From the cell containing the given text, extract its center point as [x, y] coordinate. 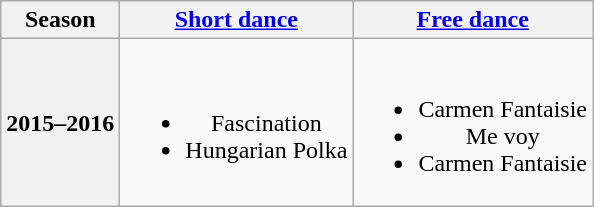
Free dance [473, 20]
2015–2016 [60, 122]
Carmen Fantaisie Me voy Carmen Fantaisie [473, 122]
Short dance [236, 20]
Fascination Hungarian Polka [236, 122]
Season [60, 20]
